Return the (x, y) coordinate for the center point of the cell that contains the specified text.  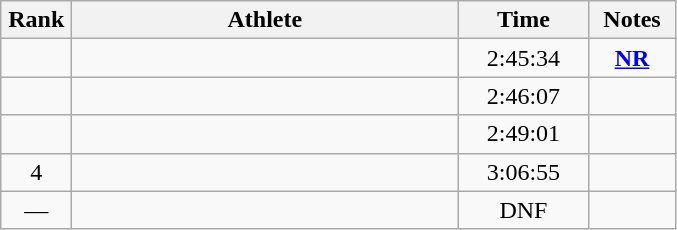
Rank (36, 20)
Time (524, 20)
2:45:34 (524, 58)
Notes (632, 20)
— (36, 210)
3:06:55 (524, 172)
DNF (524, 210)
2:49:01 (524, 134)
NR (632, 58)
2:46:07 (524, 96)
Athlete (265, 20)
4 (36, 172)
